Search for the cell housing the specified text and yield its (x, y) center coordinate. 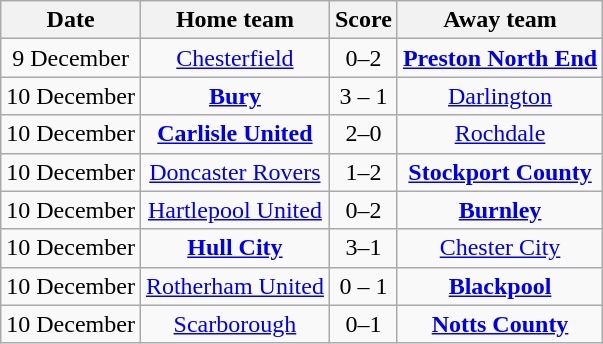
Doncaster Rovers (234, 172)
Blackpool (500, 286)
Chesterfield (234, 58)
3–1 (363, 248)
2–0 (363, 134)
Preston North End (500, 58)
Rotherham United (234, 286)
Bury (234, 96)
Away team (500, 20)
9 December (71, 58)
Rochdale (500, 134)
Hartlepool United (234, 210)
Burnley (500, 210)
3 – 1 (363, 96)
Scarborough (234, 324)
0–1 (363, 324)
Stockport County (500, 172)
0 – 1 (363, 286)
Notts County (500, 324)
1–2 (363, 172)
Carlisle United (234, 134)
Home team (234, 20)
Date (71, 20)
Darlington (500, 96)
Chester City (500, 248)
Hull City (234, 248)
Score (363, 20)
